Return [x, y] of the center of cell containing provided text 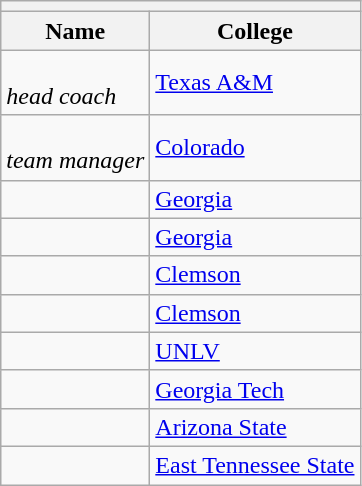
team manager [76, 148]
Arizona State [255, 427]
Georgia Tech [255, 389]
head coach [76, 82]
Texas A&M [255, 82]
East Tennessee State [255, 465]
College [255, 31]
Colorado [255, 148]
UNLV [255, 351]
Name [76, 31]
